Detect which cell encompasses the target text, then output its (x, y) center coordinate. 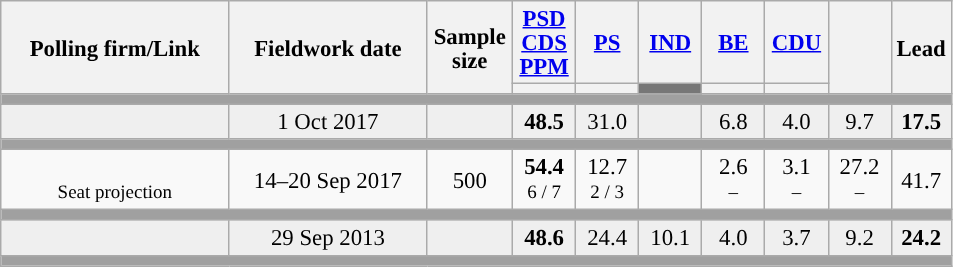
500 (470, 180)
Polling firm/Link (115, 48)
9.2 (860, 238)
10.1 (670, 238)
48.5 (544, 122)
54.46 / 7 (544, 180)
Lead (921, 48)
3.1– (796, 180)
PSDCDSPPM (544, 42)
2.6– (734, 180)
Fieldwork date (328, 48)
9.7 (860, 122)
CDU (796, 42)
41.7 (921, 180)
27.2– (860, 180)
1 Oct 2017 (328, 122)
48.6 (544, 238)
Sample size (470, 48)
12.72 / 3 (608, 180)
IND (670, 42)
29 Sep 2013 (328, 238)
6.8 (734, 122)
14–20 Sep 2017 (328, 180)
17.5 (921, 122)
31.0 (608, 122)
24.4 (608, 238)
BE (734, 42)
PS (608, 42)
24.2 (921, 238)
Seat projection (115, 180)
3.7 (796, 238)
